Pinpoint the cell where the given text exists, returning its (x, y) midpoint coordinate. 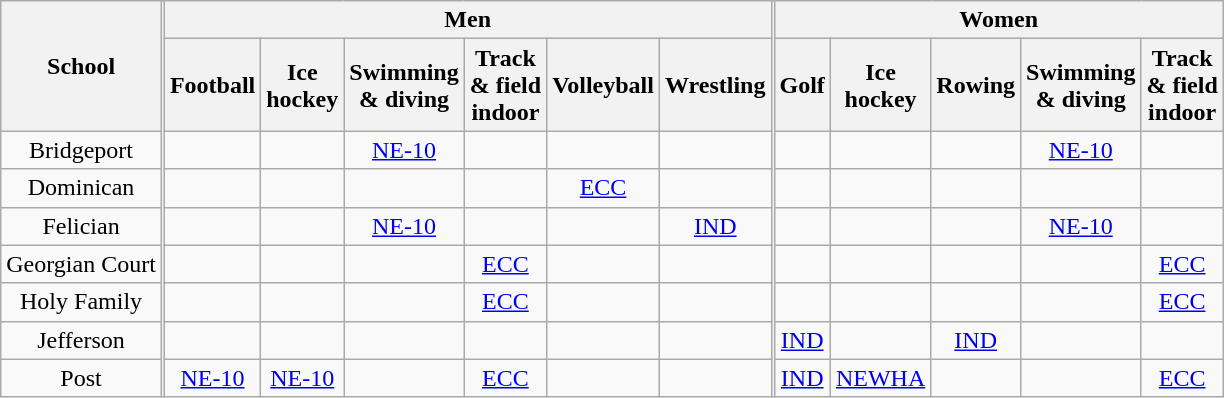
Holy Family (82, 302)
Women (998, 20)
Wrestling (715, 85)
Football (212, 85)
Dominican (82, 188)
Jefferson (82, 340)
Rowing (976, 85)
School (82, 66)
Volleyball (604, 85)
Golf (802, 85)
Bridgeport (82, 150)
Men (468, 20)
Georgian Court (82, 264)
NEWHA (880, 378)
Post (82, 378)
Felician (82, 226)
